Find where the given text appears and provide that cell's center as (X, Y) coordinate. 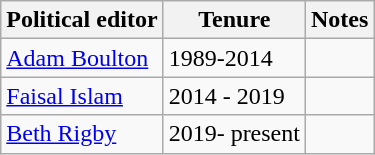
Notes (339, 20)
2014 - 2019 (234, 96)
Tenure (234, 20)
Political editor (82, 20)
2019- present (234, 134)
Beth Rigby (82, 134)
Adam Boulton (82, 58)
1989-2014 (234, 58)
Faisal Islam (82, 96)
